Locate the cell with the specified text and output its [X, Y] center coordinate. 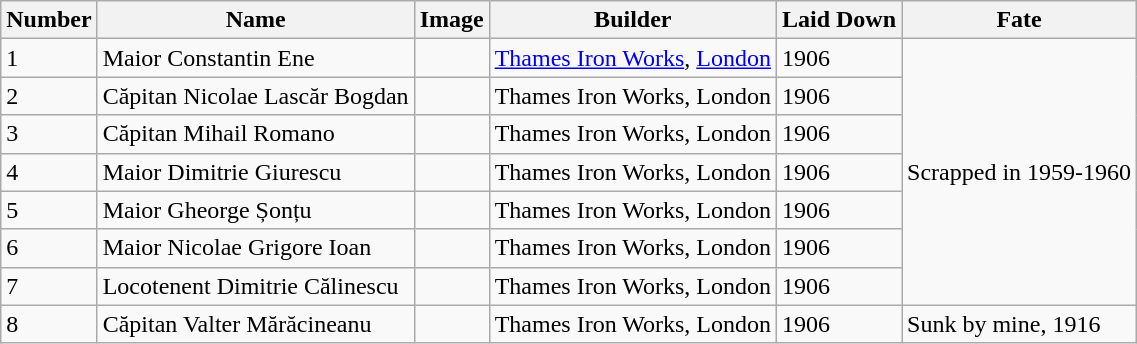
Căpitan Valter Mărăcineanu [256, 324]
Name [256, 20]
4 [49, 172]
5 [49, 210]
Maior Dimitrie Giurescu [256, 172]
Sunk by mine, 1916 [1020, 324]
Căpitan Nicolae Lascăr Bogdan [256, 96]
Scrapped in 1959-1960 [1020, 172]
2 [49, 96]
8 [49, 324]
1 [49, 58]
7 [49, 286]
Fate [1020, 20]
3 [49, 134]
Maior Gheorge Șonțu [256, 210]
6 [49, 248]
Maior Nicolae Grigore Ioan [256, 248]
Image [452, 20]
Laid Down [838, 20]
Number [49, 20]
Căpitan Mihail Romano [256, 134]
Locotenent Dimitrie Călinescu [256, 286]
Builder [632, 20]
Maior Constantin Ene [256, 58]
